Determine the (x, y) coordinate at the center of the cell enclosing the given text.  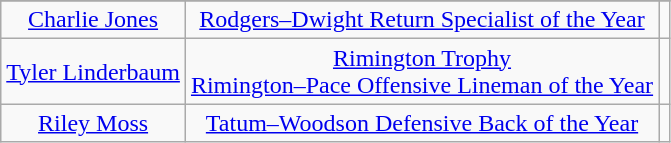
Riley Moss (94, 123)
Charlie Jones (94, 20)
Rimington TrophyRimington–Pace Offensive Lineman of the Year (422, 72)
Rodgers–Dwight Return Specialist of the Year (422, 20)
Tatum–Woodson Defensive Back of the Year (422, 123)
Tyler Linderbaum (94, 72)
